Detect which cell encompasses the target text, then output its [x, y] center coordinate. 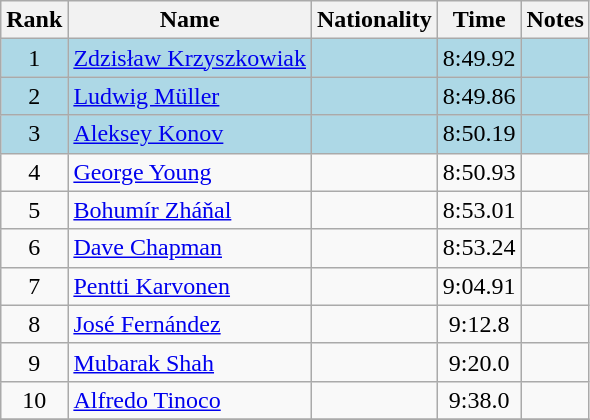
3 [34, 134]
8 [34, 324]
10 [34, 400]
5 [34, 210]
9:20.0 [479, 362]
Pentti Karvonen [190, 286]
8:50.93 [479, 172]
Dave Chapman [190, 248]
4 [34, 172]
8:50.19 [479, 134]
Aleksey Konov [190, 134]
Notes [555, 20]
Alfredo Tinoco [190, 400]
7 [34, 286]
9:04.91 [479, 286]
Bohumír Zháňal [190, 210]
George Young [190, 172]
Rank [34, 20]
Ludwig Müller [190, 96]
8:53.01 [479, 210]
6 [34, 248]
Zdzisław Krzyszkowiak [190, 58]
Nationality [375, 20]
Mubarak Shah [190, 362]
Name [190, 20]
José Fernández [190, 324]
8:53.24 [479, 248]
9:12.8 [479, 324]
Time [479, 20]
8:49.92 [479, 58]
8:49.86 [479, 96]
9 [34, 362]
9:38.0 [479, 400]
1 [34, 58]
2 [34, 96]
